Return the [x, y] coordinate for the center point of the cell that contains the specified text.  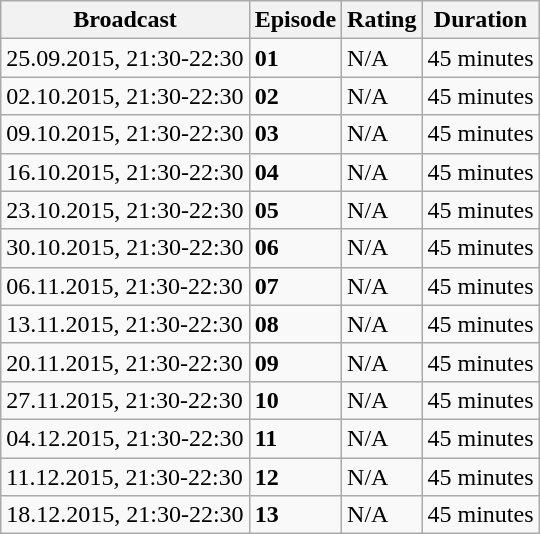
11.12.2015, 21:30-22:30 [125, 477]
23.10.2015, 21:30-22:30 [125, 210]
Episode [295, 20]
03 [295, 134]
12 [295, 477]
Broadcast [125, 20]
02.10.2015, 21:30-22:30 [125, 96]
06.11.2015, 21:30-22:30 [125, 286]
02 [295, 96]
05 [295, 210]
08 [295, 324]
01 [295, 58]
18.12.2015, 21:30-22:30 [125, 515]
09 [295, 362]
30.10.2015, 21:30-22:30 [125, 248]
04.12.2015, 21:30-22:30 [125, 438]
11 [295, 438]
07 [295, 286]
04 [295, 172]
27.11.2015, 21:30-22:30 [125, 400]
13 [295, 515]
16.10.2015, 21:30-22:30 [125, 172]
09.10.2015, 21:30-22:30 [125, 134]
20.11.2015, 21:30-22:30 [125, 362]
25.09.2015, 21:30-22:30 [125, 58]
06 [295, 248]
Duration [480, 20]
13.11.2015, 21:30-22:30 [125, 324]
Rating [382, 20]
10 [295, 400]
